Capture the cell that displays the provided text and extract its [x, y] central coordinate. 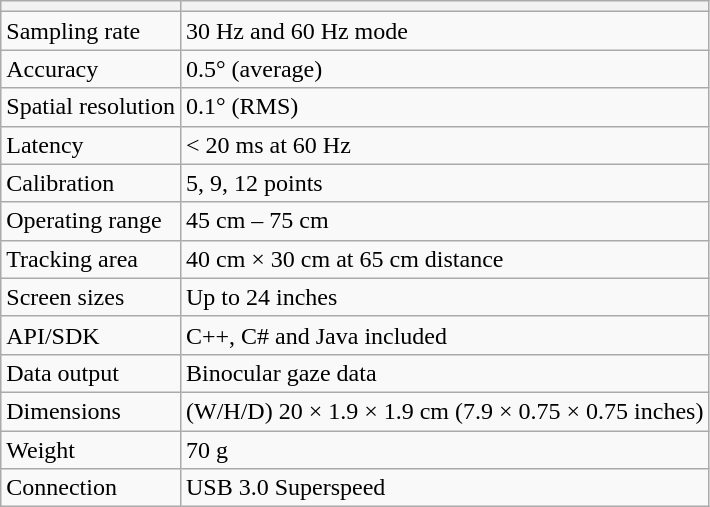
Weight [91, 449]
5, 9, 12 points [444, 183]
C++, C# and Java included [444, 335]
Up to 24 inches [444, 297]
0.5° (average) [444, 69]
45 cm – 75 cm [444, 221]
Screen sizes [91, 297]
USB 3.0 Superspeed [444, 488]
30 Hz and 60 Hz mode [444, 31]
Tracking area [91, 259]
API/SDK [91, 335]
Dimensions [91, 411]
Binocular gaze data [444, 373]
Operating range [91, 221]
Calibration [91, 183]
< 20 ms at 60 Hz [444, 145]
Latency [91, 145]
Connection [91, 488]
Data output [91, 373]
0.1° (RMS) [444, 107]
(W/H/D) 20 × 1.9 × 1.9 cm (7.9 × 0.75 × 0.75 inches) [444, 411]
Spatial resolution [91, 107]
40 cm × 30 cm at 65 cm distance [444, 259]
70 g [444, 449]
Sampling rate [91, 31]
Accuracy [91, 69]
